Locate the cell with the specified text and output its (x, y) center coordinate. 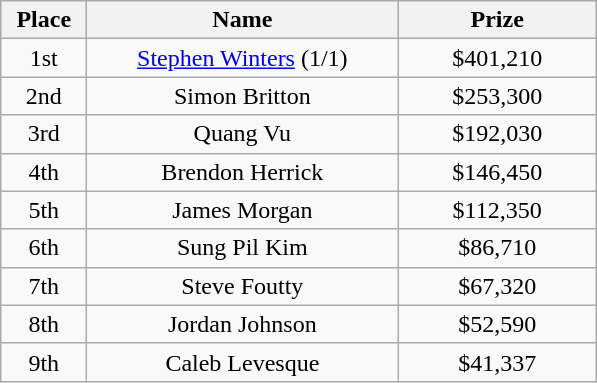
Steve Foutty (242, 286)
Prize (498, 20)
$41,337 (498, 362)
$52,590 (498, 324)
Jordan Johnson (242, 324)
5th (44, 210)
Name (242, 20)
Stephen Winters (1/1) (242, 58)
$192,030 (498, 134)
9th (44, 362)
8th (44, 324)
4th (44, 172)
$401,210 (498, 58)
$86,710 (498, 248)
Brendon Herrick (242, 172)
6th (44, 248)
2nd (44, 96)
3rd (44, 134)
Sung Pil Kim (242, 248)
Place (44, 20)
Quang Vu (242, 134)
James Morgan (242, 210)
7th (44, 286)
$67,320 (498, 286)
Caleb Levesque (242, 362)
$112,350 (498, 210)
$253,300 (498, 96)
$146,450 (498, 172)
1st (44, 58)
Simon Britton (242, 96)
